Scan for the cell matching the given text and deliver its (x, y) coordinate at center. 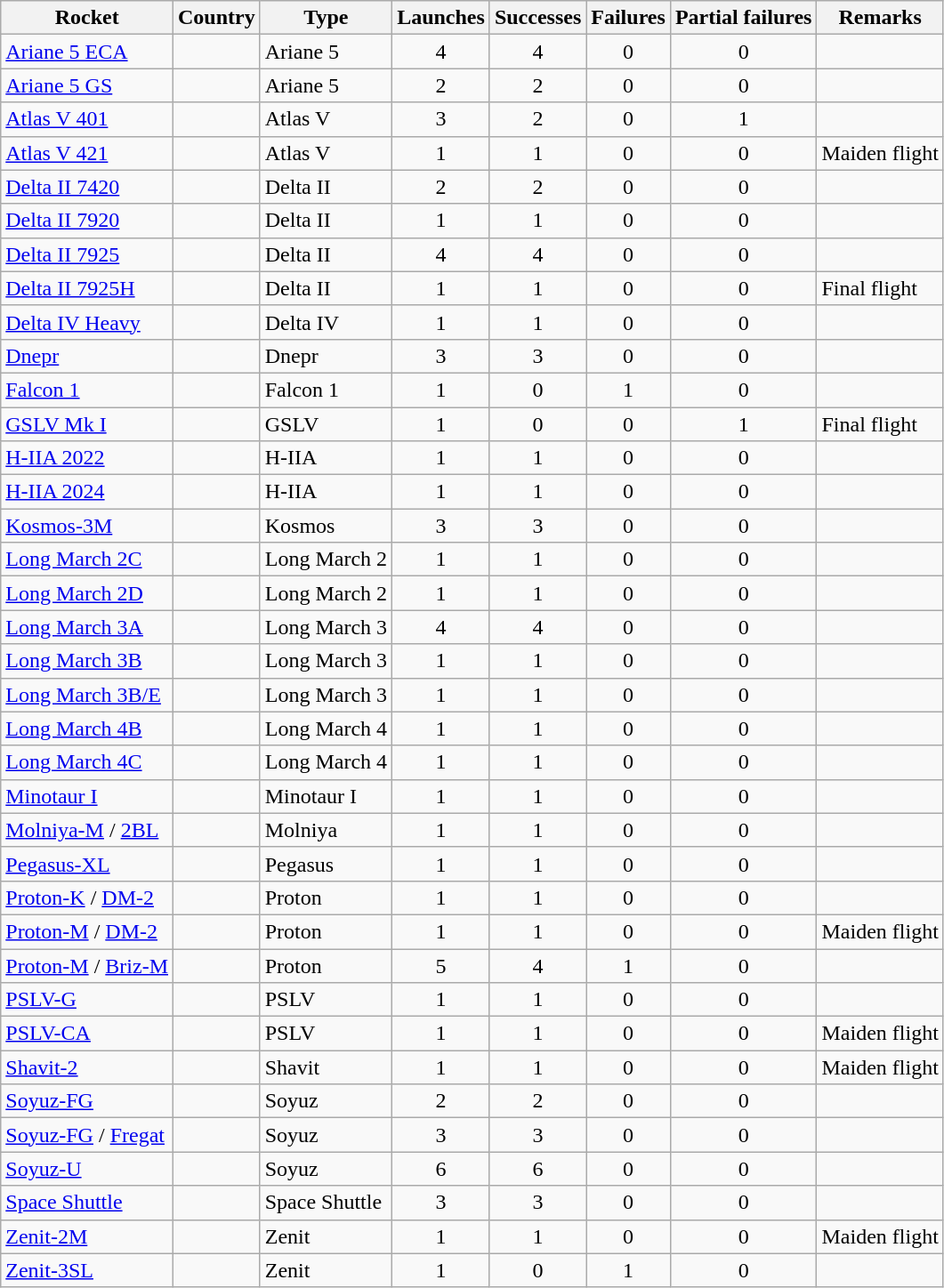
Delta II 7925 (87, 254)
Molniya-M / 2BL (87, 830)
Type (326, 18)
Proton-M / DM-2 (87, 931)
5 (441, 965)
Soyuz-FG / Fregat (87, 1135)
PSLV-CA (87, 1034)
Pegasus-XL (87, 864)
Failures (628, 18)
Pegasus (326, 864)
Proton-M / Briz-M (87, 965)
GSLV (326, 424)
Soyuz-FG (87, 1101)
Delta IV Heavy (87, 322)
Proton-K / DM-2 (87, 898)
Long March 4C (87, 762)
Zenit-3SL (87, 1270)
Delta II 7920 (87, 221)
Long March 3B/E (87, 695)
Delta IV (326, 322)
Shavit-2 (87, 1067)
Partial failures (744, 18)
Ariane 5 ECA (87, 52)
Atlas V 401 (87, 119)
Soyuz-U (87, 1169)
Ariane 5 GS (87, 85)
Country (217, 18)
Long March 4B (87, 729)
Kosmos (326, 526)
H-IIA 2024 (87, 492)
Kosmos-3M (87, 526)
Shavit (326, 1067)
PSLV-G (87, 1000)
Long March 3B (87, 661)
H-IIA 2022 (87, 458)
Long March 2D (87, 593)
Atlas V 421 (87, 153)
Delta II 7925H (87, 288)
GSLV Mk I (87, 424)
Molniya (326, 830)
Successes (537, 18)
Remarks (880, 18)
Launches (441, 18)
Long March 3A (87, 627)
Delta II 7420 (87, 187)
Rocket (87, 18)
Zenit-2M (87, 1236)
Long March 2C (87, 559)
